For the text-containing cell, return its midpoint in [X, Y] coordinate format. 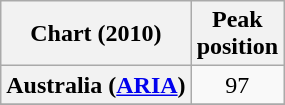
Peakposition [237, 34]
97 [237, 85]
Chart (2010) [96, 34]
Australia (ARIA) [96, 85]
